From the cell containing the given text, extract its center point as [X, Y] coordinate. 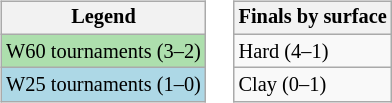
W60 tournaments (3–2) [103, 51]
Clay (0–1) [313, 85]
Finals by surface [313, 18]
Legend [103, 18]
W25 tournaments (1–0) [103, 85]
Hard (4–1) [313, 51]
